Provide the (x, y) coordinate of the cell's center where the given text is located.  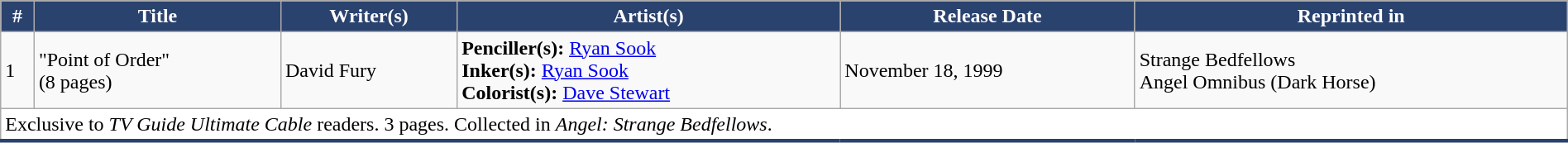
Penciller(s): Ryan SookInker(s): Ryan SookColorist(s): Dave Stewart (648, 70)
Artist(s) (648, 17)
1 (18, 70)
Title (157, 17)
Exclusive to TV Guide Ultimate Cable readers. 3 pages. Collected in Angel: Strange Bedfellows. (784, 125)
Reprinted in (1351, 17)
November 18, 1999 (987, 70)
# (18, 17)
Strange BedfellowsAngel Omnibus (Dark Horse) (1351, 70)
"Point of Order"(8 pages) (157, 70)
Writer(s) (369, 17)
David Fury (369, 70)
Release Date (987, 17)
